Identify which cell holds the provided text, then report its [x, y] central coordinate. 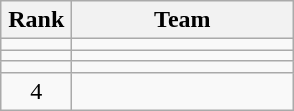
Rank [36, 20]
4 [36, 91]
Team [182, 20]
